Scan for the cell matching the given text and deliver its [x, y] coordinate at center. 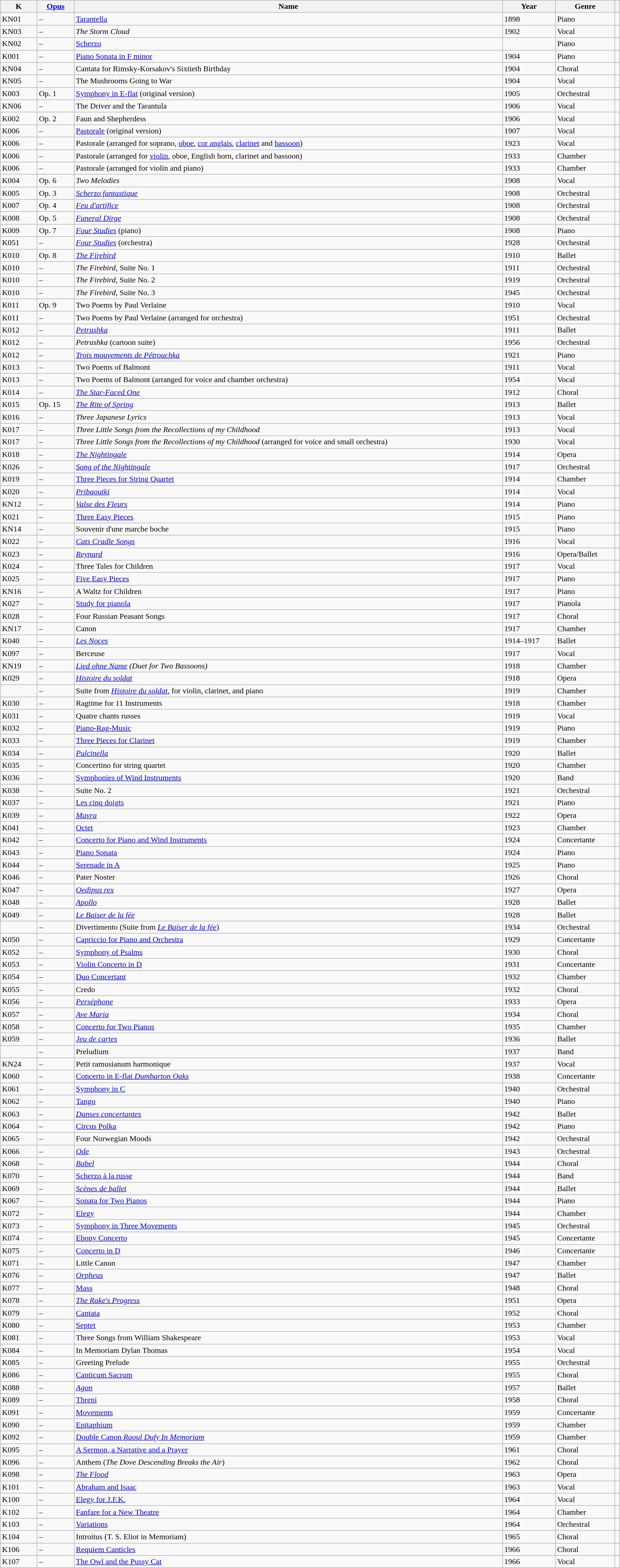
Serenade in A [288, 865]
KN01 [19, 19]
K026 [19, 467]
Pianola [585, 604]
K067 [19, 1201]
1912 [529, 392]
1957 [529, 1388]
Two Poems of Balmont (arranged for voice and chamber orchestra) [288, 380]
KN02 [19, 44]
The Firebird [288, 255]
K038 [19, 790]
Circus Polka [288, 1126]
KN24 [19, 1064]
Elegy for J.F.K. [288, 1499]
1938 [529, 1076]
K049 [19, 915]
KN03 [19, 31]
The Rite of Spring [288, 405]
K036 [19, 778]
Symphony of Psalms [288, 952]
K028 [19, 616]
K020 [19, 492]
Le Baiser de la fée [288, 915]
K060 [19, 1076]
The Nightingale [288, 454]
K022 [19, 541]
K040 [19, 641]
Op. 3 [56, 193]
K053 [19, 965]
K080 [19, 1325]
The Rake's Progress [288, 1300]
1926 [529, 877]
Pastorale (arranged for violin and piano) [288, 168]
The Storm Cloud [288, 31]
K059 [19, 1039]
K107 [19, 1562]
1946 [529, 1251]
Abraham and Isaac [288, 1487]
Pastorale (arranged for soprano, oboe, cor anglais, clarinet and bassoon) [288, 143]
K078 [19, 1300]
K004 [19, 181]
K005 [19, 193]
KN06 [19, 106]
K003 [19, 93]
K073 [19, 1226]
The Driver and the Tarantula [288, 106]
KN16 [19, 591]
K103 [19, 1524]
K066 [19, 1151]
Oedipus rex [288, 890]
1907 [529, 131]
Sonata for Two Pianos [288, 1201]
K056 [19, 1002]
Cantata [288, 1313]
K048 [19, 902]
Name [288, 7]
K064 [19, 1126]
1929 [529, 939]
1948 [529, 1288]
Concerto for Two Pianos [288, 1027]
Mass [288, 1288]
Symphonies of Wind Instruments [288, 778]
K062 [19, 1101]
Four Russian Peasant Songs [288, 616]
Pastorale (arranged for violin, oboe, English horn, clarinet and bassoon) [288, 156]
Perséphone [288, 1002]
Three Little Songs from the Recollections of my Childhood (arranged for voice and small orchestra) [288, 442]
K065 [19, 1138]
K090 [19, 1425]
Little Canon [288, 1263]
Concerto in D [288, 1251]
K102 [19, 1512]
K052 [19, 952]
1961 [529, 1450]
K047 [19, 890]
K075 [19, 1251]
Babel [288, 1164]
Septet [288, 1325]
Orpheus [288, 1275]
K025 [19, 579]
K037 [19, 803]
Feu d'artifice [288, 206]
K019 [19, 479]
K057 [19, 1014]
K055 [19, 989]
K063 [19, 1114]
KN04 [19, 69]
1898 [529, 19]
K069 [19, 1189]
Op. 8 [56, 255]
The Firebird, Suite No. 1 [288, 268]
K077 [19, 1288]
Symphony in C [288, 1089]
1902 [529, 31]
K007 [19, 206]
Three Easy Pieces [288, 516]
Divertimento (Suite from Le Baiser de la fée) [288, 927]
Piano Sonata [288, 852]
KN12 [19, 504]
1927 [529, 890]
A Sermon, a Narrative and a Prayer [288, 1450]
Three Songs from William Shakespeare [288, 1338]
Ragtime for 11 Instruments [288, 703]
Piano Sonata in F minor [288, 56]
Octet [288, 828]
Petrushka [288, 330]
Quatre chants russes [288, 716]
1952 [529, 1313]
Symphony in E-flat (original version) [288, 93]
Two Poems by Paul Verlaine [288, 305]
Three Pieces for String Quartet [288, 479]
K015 [19, 405]
Five Easy Pieces [288, 579]
Scherzo à la russe [288, 1176]
Two Poems by Paul Verlaine (arranged for orchestra) [288, 317]
Two Melodies [288, 181]
The Star-Faced One [288, 392]
Concerto for Piano and Wind Instruments [288, 840]
K024 [19, 566]
K085 [19, 1363]
Cantata for Rimsky-Korsakov's Sixtieth Birthday [288, 69]
Op. 1 [56, 93]
K029 [19, 678]
K050 [19, 939]
Lied ohne Name (Duet for Two Bassoons) [288, 666]
K034 [19, 753]
Mavra [288, 815]
Preludium [288, 1052]
K104 [19, 1537]
Two Poems of Balmont [288, 367]
K033 [19, 740]
Jeu de cartes [288, 1039]
K009 [19, 230]
K074 [19, 1238]
Scherzo [288, 44]
1925 [529, 865]
K043 [19, 852]
K023 [19, 554]
The Flood [288, 1475]
1943 [529, 1151]
K101 [19, 1487]
Year [529, 7]
Double Canon Raoul Dufy In Memoriam [288, 1437]
K008 [19, 218]
K041 [19, 828]
K001 [19, 56]
Movements [288, 1412]
K014 [19, 392]
K031 [19, 716]
K086 [19, 1375]
K071 [19, 1263]
Suite No. 2 [288, 790]
Capriccio for Piano and Orchestra [288, 939]
1935 [529, 1027]
K032 [19, 728]
K042 [19, 840]
Canticum Sacrum [288, 1375]
Opera/Ballet [585, 554]
Four Studies (piano) [288, 230]
1965 [529, 1537]
K002 [19, 118]
Concertino for string quartet [288, 766]
K088 [19, 1388]
Duo Concertant [288, 977]
Faun and Shepherdess [288, 118]
Suite from Histoire du soldat, for violin, clarinet, and piano [288, 691]
K021 [19, 516]
Four Studies (orchestra) [288, 243]
K030 [19, 703]
The Firebird, Suite No. 3 [288, 293]
Song of the Nightingale [288, 467]
Petrushka (cartoon suite) [288, 342]
The Owl and the Pussy Cat [288, 1562]
Op. 15 [56, 405]
K089 [19, 1400]
Anthem (The Dove Descending Breaks the Air) [288, 1462]
Pribaoutki [288, 492]
Petit ramusianum harmonique [288, 1064]
K068 [19, 1164]
1956 [529, 342]
Fanfare for a New Theatre [288, 1512]
Apollo [288, 902]
The Firebird, Suite No. 2 [288, 280]
K072 [19, 1213]
Berceuse [288, 653]
1958 [529, 1400]
Reynard [288, 554]
K051 [19, 243]
K016 [19, 417]
Op. 2 [56, 118]
Cats Cradle Songs [288, 541]
Introitus (T. S. Eliot in Memoriam) [288, 1537]
Valse des Fleurs [288, 504]
KN14 [19, 529]
A Waltz for Children [288, 591]
Three Japanese Lyrics [288, 417]
K035 [19, 766]
Three Little Songs from the Recollections of my Childhood [288, 430]
K100 [19, 1499]
K027 [19, 604]
Agon [288, 1388]
Concerto in E-flat Dumbarton Oaks [288, 1076]
Threni [288, 1400]
Souvenir d'une marche boche [288, 529]
K084 [19, 1350]
K092 [19, 1437]
Les Noces [288, 641]
K039 [19, 815]
Piano-Rag-Music [288, 728]
K081 [19, 1338]
K091 [19, 1412]
K [19, 7]
In Memoriam Dylan Thomas [288, 1350]
K095 [19, 1450]
K098 [19, 1475]
Genre [585, 7]
1922 [529, 815]
Histoire du soldat [288, 678]
Op. 4 [56, 206]
Op. 9 [56, 305]
Tarantella [288, 19]
1936 [529, 1039]
K079 [19, 1313]
KN05 [19, 81]
Epitaphium [288, 1425]
Canon [288, 629]
Op. 6 [56, 181]
KN19 [19, 666]
K076 [19, 1275]
Scènes de ballet [288, 1189]
Pater Noster [288, 877]
The Mushrooms Going to War [288, 81]
K058 [19, 1027]
Greeting Prelude [288, 1363]
KN17 [19, 629]
Four Norwegian Moods [288, 1138]
Requiem Canticles [288, 1549]
K097 [19, 653]
Op. 7 [56, 230]
Tango [288, 1101]
Study for pianola [288, 604]
Danses concertantes [288, 1114]
Ebony Concerto [288, 1238]
Pastorale (original version) [288, 131]
K096 [19, 1462]
K044 [19, 865]
Violin Concerto in D [288, 965]
Opus [56, 7]
K046 [19, 877]
Elegy [288, 1213]
K070 [19, 1176]
1962 [529, 1462]
Funeral Dirge [288, 218]
Trois mouvements de Pétrouchka [288, 355]
Ave Maria [288, 1014]
Les cinq doigts [288, 803]
Pulcinella [288, 753]
Op. 5 [56, 218]
Credo [288, 989]
1931 [529, 965]
Three Tales for Children [288, 566]
1914–1917 [529, 641]
Three Pieces for Clarinet [288, 740]
K054 [19, 977]
Variations [288, 1524]
K018 [19, 454]
Scherzo fantastique [288, 193]
K061 [19, 1089]
1905 [529, 93]
Symphony in Three Movements [288, 1226]
K106 [19, 1549]
Ode [288, 1151]
